Capture the cell that displays the provided text and extract its (X, Y) central coordinate. 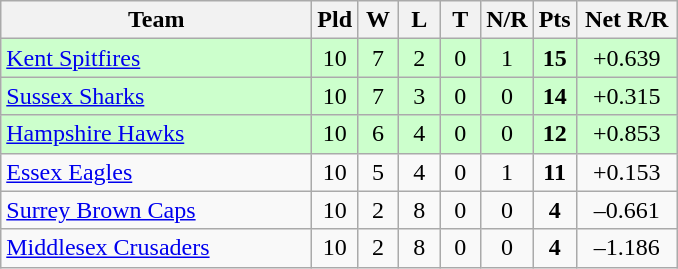
L (420, 20)
11 (554, 172)
5 (378, 172)
Pld (335, 20)
Hampshire Hawks (156, 134)
–1.186 (626, 248)
Middlesex Crusaders (156, 248)
+0.315 (626, 96)
Team (156, 20)
Essex Eagles (156, 172)
+0.853 (626, 134)
12 (554, 134)
Net R/R (626, 20)
14 (554, 96)
3 (420, 96)
+0.639 (626, 58)
15 (554, 58)
Pts (554, 20)
6 (378, 134)
N/R (507, 20)
Surrey Brown Caps (156, 210)
Sussex Sharks (156, 96)
W (378, 20)
+0.153 (626, 172)
T (460, 20)
–0.661 (626, 210)
Kent Spitfires (156, 58)
